Capture the cell that displays the provided text and extract its (X, Y) central coordinate. 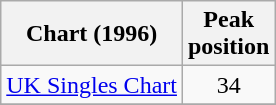
UK Singles Chart (92, 85)
34 (228, 85)
Peakposition (228, 34)
Chart (1996) (92, 34)
